Detect which cell encompasses the target text, then output its [x, y] center coordinate. 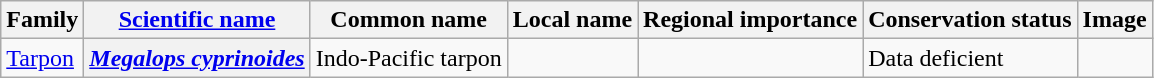
Family [42, 20]
Conservation status [970, 20]
Common name [408, 20]
Indo-Pacific tarpon [408, 58]
Local name [572, 20]
Scientific name [197, 20]
Megalops cyprinoides [197, 58]
Tarpon [42, 58]
Data deficient [970, 58]
Image [1114, 20]
Regional importance [750, 20]
